Pinpoint the cell where the given text exists, returning its (X, Y) midpoint coordinate. 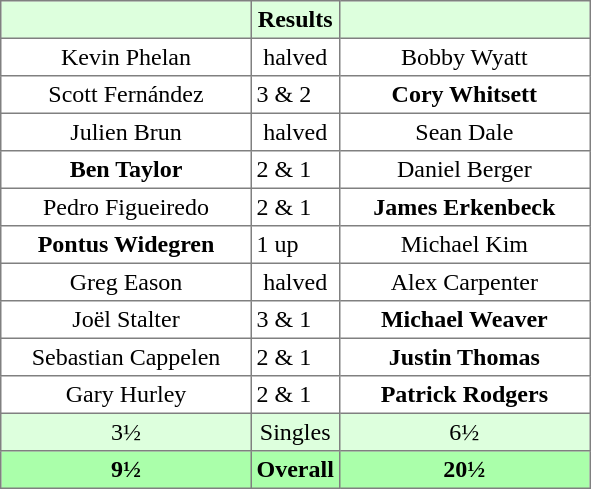
1 up (295, 245)
Bobby Wyatt (464, 57)
Alex Carpenter (464, 282)
Results (295, 20)
20½ (464, 470)
Greg Eason (126, 282)
Sebastian Cappelen (126, 357)
3 & 2 (295, 95)
Joël Stalter (126, 320)
Cory Whitsett (464, 95)
Gary Hurley (126, 395)
Julien Brun (126, 132)
Sean Dale (464, 132)
Scott Fernández (126, 95)
Overall (295, 470)
Michael Kim (464, 245)
Kevin Phelan (126, 57)
Patrick Rodgers (464, 395)
James Erkenbeck (464, 207)
3 & 1 (295, 320)
Pedro Figueiredo (126, 207)
6½ (464, 432)
Daniel Berger (464, 170)
3½ (126, 432)
Ben Taylor (126, 170)
Justin Thomas (464, 357)
9½ (126, 470)
Singles (295, 432)
Pontus Widegren (126, 245)
Michael Weaver (464, 320)
